Provide the (X, Y) coordinate of the cell's center where the given text is located.  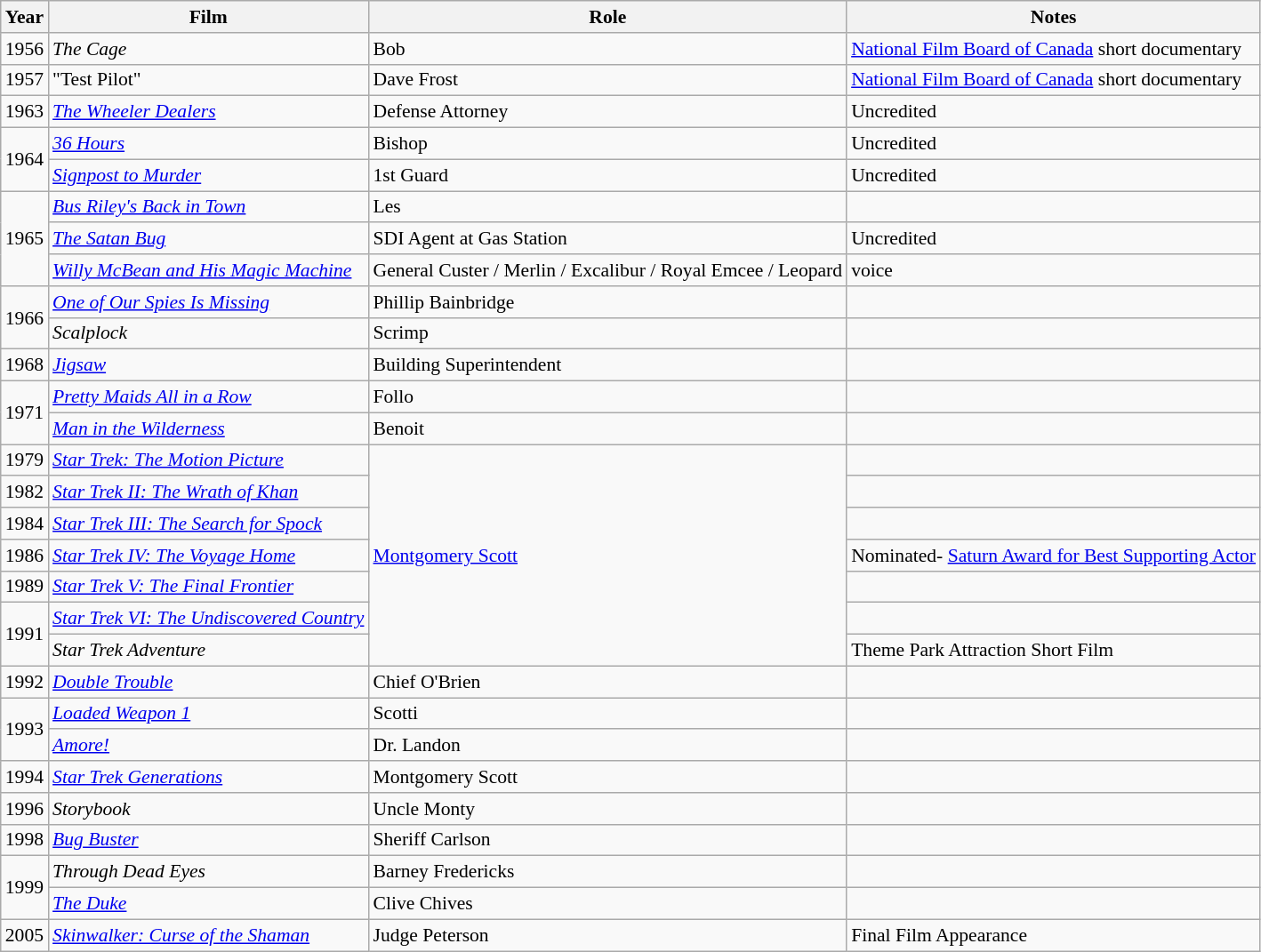
1999 (25, 887)
1982 (25, 492)
2005 (25, 935)
1964 (25, 160)
Notes (1053, 17)
1971 (25, 412)
1966 (25, 318)
1998 (25, 840)
Star Trek III: The Search for Spock (208, 524)
Storybook (208, 809)
Follo (607, 397)
Theme Park Attraction Short Film (1053, 651)
Through Dead Eyes (208, 872)
Role (607, 17)
Judge Peterson (607, 935)
Sheriff Carlson (607, 840)
Loaded Weapon 1 (208, 714)
Uncle Monty (607, 809)
1992 (25, 682)
Skinwalker: Curse of the Shaman (208, 935)
Year (25, 17)
Chief O'Brien (607, 682)
1993 (25, 729)
Jigsaw (208, 365)
Star Trek: The Motion Picture (208, 460)
Bob (607, 49)
1994 (25, 777)
Scotti (607, 714)
1996 (25, 809)
Building Superintendent (607, 365)
Double Trouble (208, 682)
The Wheeler Dealers (208, 112)
Star Trek V: The Final Frontier (208, 587)
Clive Chives (607, 904)
Scalplock (208, 333)
36 Hours (208, 144)
1979 (25, 460)
Dr. Landon (607, 746)
"Test Pilot" (208, 80)
Man in the Wilderness (208, 428)
Amore! (208, 746)
Star Trek Generations (208, 777)
SDI Agent at Gas Station (607, 239)
1963 (25, 112)
Phillip Bainbridge (607, 302)
Nominated- Saturn Award for Best Supporting Actor (1053, 556)
1984 (25, 524)
The Duke (208, 904)
Benoit (607, 428)
1986 (25, 556)
Pretty Maids All in a Row (208, 397)
The Satan Bug (208, 239)
1991 (25, 635)
1st Guard (607, 175)
Film (208, 17)
General Custer / Merlin / Excalibur / Royal Emcee / Leopard (607, 270)
Willy McBean and His Magic Machine (208, 270)
1965 (25, 238)
Scrimp (607, 333)
voice (1053, 270)
1957 (25, 80)
Final Film Appearance (1053, 935)
Star Trek Adventure (208, 651)
Bus Riley's Back in Town (208, 207)
1989 (25, 587)
Bug Buster (208, 840)
Dave Frost (607, 80)
Bishop (607, 144)
1956 (25, 49)
The Cage (208, 49)
Star Trek II: The Wrath of Khan (208, 492)
One of Our Spies Is Missing (208, 302)
Star Trek IV: The Voyage Home (208, 556)
Signpost to Murder (208, 175)
Star Trek VI: The Undiscovered Country (208, 619)
Barney Fredericks (607, 872)
1968 (25, 365)
Les (607, 207)
Defense Attorney (607, 112)
